Pinpoint the cell where the given text exists, returning its [x, y] midpoint coordinate. 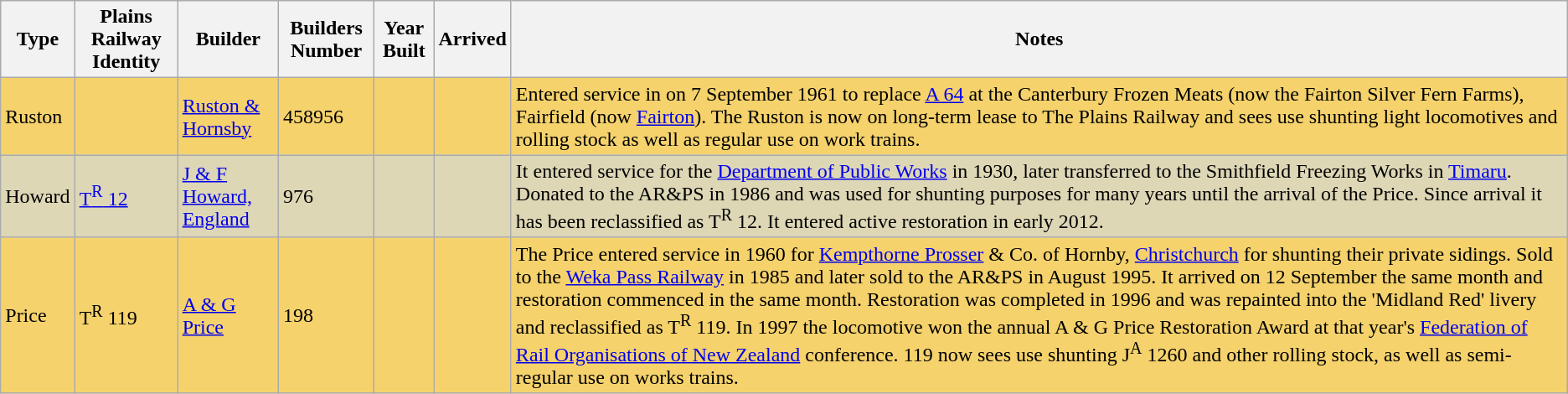
Builder [228, 39]
A & G Price [228, 315]
Builders Number [327, 39]
Notes [1039, 39]
Plains Railway Identity [126, 39]
Arrived [472, 39]
976 [327, 196]
J & F Howard, England [228, 196]
Ruston [38, 117]
TR 119 [126, 315]
198 [327, 315]
TR 12 [126, 196]
Howard [38, 196]
458956 [327, 117]
Type [38, 39]
Price [38, 315]
Ruston & Hornsby [228, 117]
Year Built [404, 39]
